Determine the [X, Y] coordinate at the center of the cell enclosing the given text.  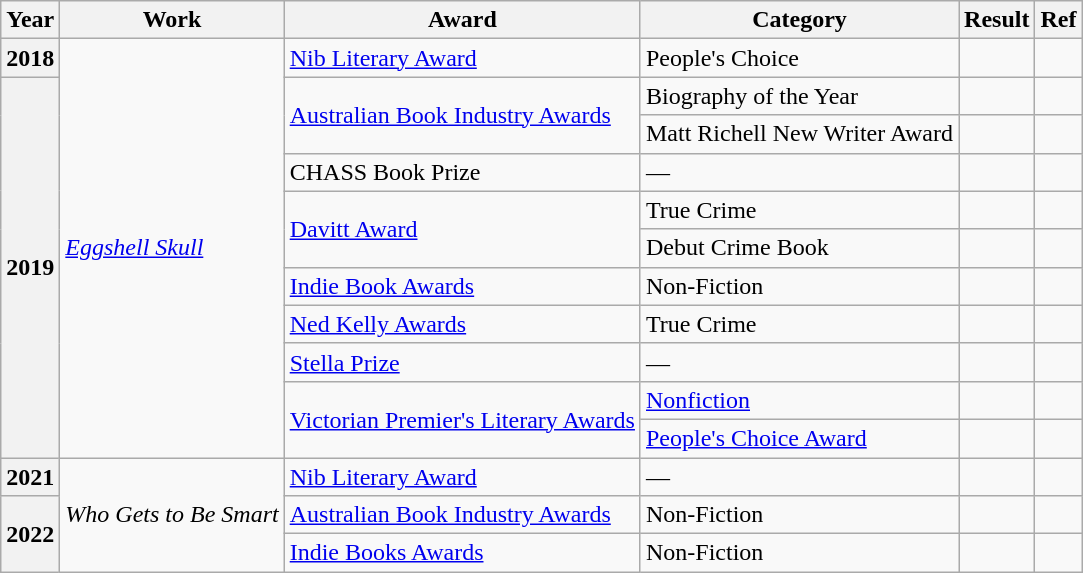
2021 [30, 477]
Result [997, 20]
Nonfiction [799, 400]
Stella Prize [462, 362]
Work [172, 20]
Ned Kelly Awards [462, 324]
People's Choice [799, 58]
Category [799, 20]
2019 [30, 268]
Biography of the Year [799, 96]
Eggshell Skull [172, 248]
Award [462, 20]
Victorian Premier's Literary Awards [462, 419]
2018 [30, 58]
Who Gets to Be Smart [172, 515]
CHASS Book Prize [462, 172]
2022 [30, 534]
People's Choice Award [799, 438]
Debut Crime Book [799, 248]
Indie Books Awards [462, 553]
Ref [1058, 20]
Davitt Award [462, 229]
Matt Richell New Writer Award [799, 134]
Year [30, 20]
Indie Book Awards [462, 286]
